Find where the given text appears and provide that cell's center as (x, y) coordinate. 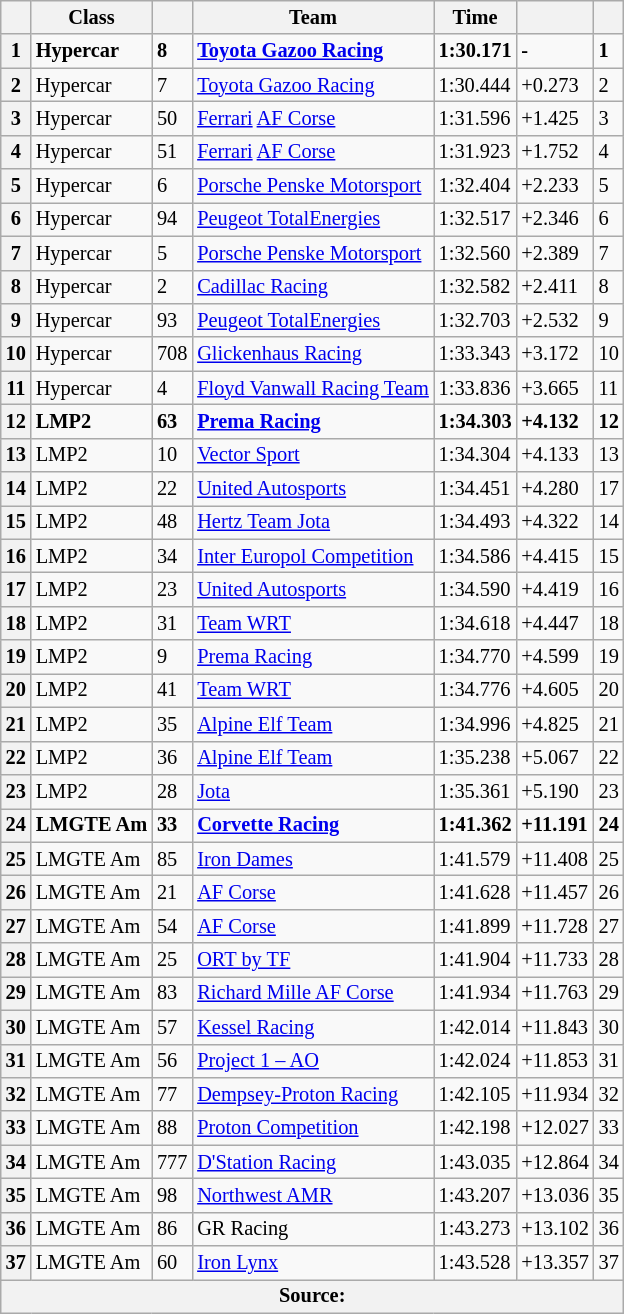
1:30.444 (476, 85)
1:35.238 (476, 758)
+11.191 (554, 825)
+4.322 (554, 522)
Floyd Vanwall Racing Team (312, 388)
+13.036 (554, 1195)
1:32.517 (476, 219)
+2.346 (554, 219)
Corvette Racing (312, 825)
+1.752 (554, 152)
1:34.776 (476, 690)
1:41.904 (476, 960)
- (554, 51)
+2.532 (554, 320)
1:32.560 (476, 253)
Northwest AMR (312, 1195)
1:41.362 (476, 825)
+5.067 (554, 758)
+4.419 (554, 589)
+11.733 (554, 960)
Proton Competition (312, 1128)
1:34.493 (476, 522)
54 (172, 926)
1:34.618 (476, 623)
1:34.586 (476, 556)
98 (172, 1195)
41 (172, 690)
1:33.343 (476, 354)
1:35.361 (476, 791)
Glickenhaus Racing (312, 354)
+3.665 (554, 388)
+11.457 (554, 892)
1:34.996 (476, 724)
1:32.703 (476, 320)
57 (172, 1027)
1:30.171 (476, 51)
+4.280 (554, 489)
1:34.770 (476, 657)
56 (172, 1061)
1:41.899 (476, 926)
1:33.836 (476, 388)
Vector Sport (312, 455)
1:43.207 (476, 1195)
1:43.528 (476, 1263)
83 (172, 993)
1:41.934 (476, 993)
1:41.628 (476, 892)
85 (172, 859)
Dempsey-Proton Racing (312, 1094)
63 (172, 421)
777 (172, 1162)
1:43.035 (476, 1162)
48 (172, 522)
+11.408 (554, 859)
+4.133 (554, 455)
Iron Dames (312, 859)
Source: (312, 1296)
+3.172 (554, 354)
Inter Europol Competition (312, 556)
+12.027 (554, 1128)
1:32.404 (476, 186)
77 (172, 1094)
+11.853 (554, 1061)
88 (172, 1128)
50 (172, 118)
Team (312, 17)
94 (172, 219)
1:34.590 (476, 589)
+4.599 (554, 657)
1:42.105 (476, 1094)
1:32.582 (476, 287)
Project 1 – AO (312, 1061)
93 (172, 320)
+11.728 (554, 926)
GR Racing (312, 1229)
+4.447 (554, 623)
+11.763 (554, 993)
708 (172, 354)
+4.825 (554, 724)
1:42.014 (476, 1027)
+4.605 (554, 690)
1:34.303 (476, 421)
1:31.923 (476, 152)
1:43.273 (476, 1229)
Time (476, 17)
1:31.596 (476, 118)
+11.934 (554, 1094)
+4.415 (554, 556)
+13.357 (554, 1263)
+2.389 (554, 253)
1:34.304 (476, 455)
D'Station Racing (312, 1162)
1:41.579 (476, 859)
86 (172, 1229)
1:42.198 (476, 1128)
51 (172, 152)
+11.843 (554, 1027)
60 (172, 1263)
+1.425 (554, 118)
Cadillac Racing (312, 287)
Jota (312, 791)
+2.233 (554, 186)
Richard Mille AF Corse (312, 993)
Kessel Racing (312, 1027)
ORT by TF (312, 960)
Class (92, 17)
1:42.024 (476, 1061)
+13.102 (554, 1229)
Hertz Team Jota (312, 522)
+2.411 (554, 287)
+5.190 (554, 791)
Iron Lynx (312, 1263)
+4.132 (554, 421)
1:34.451 (476, 489)
+0.273 (554, 85)
+12.864 (554, 1162)
